Identify which cell holds the provided text, then report its (x, y) central coordinate. 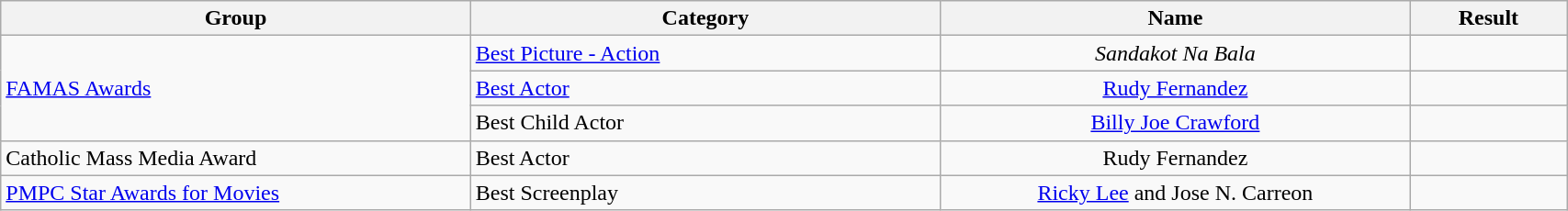
Category (705, 18)
Billy Joe Crawford (1176, 123)
Name (1176, 18)
Sandakot Na Bala (1176, 53)
Best Screenplay (705, 193)
Ricky Lee and Jose N. Carreon (1176, 193)
Best Child Actor (705, 123)
FAMAS Awards (235, 88)
Catholic Mass Media Award (235, 158)
Result (1488, 18)
Best Picture - Action (705, 53)
PMPC Star Awards for Movies (235, 193)
Group (235, 18)
